Scan for the cell matching the given text and deliver its (x, y) coordinate at center. 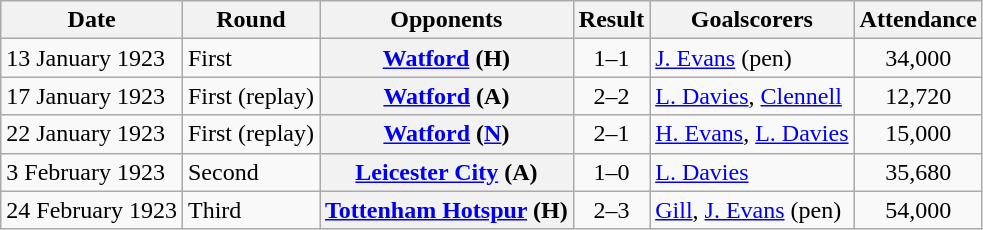
1–0 (611, 172)
Gill, J. Evans (pen) (752, 210)
Watford (A) (447, 96)
34,000 (918, 58)
15,000 (918, 134)
Watford (H) (447, 58)
35,680 (918, 172)
54,000 (918, 210)
1–1 (611, 58)
Leicester City (A) (447, 172)
Round (250, 20)
Third (250, 210)
12,720 (918, 96)
L. Davies (752, 172)
2–1 (611, 134)
2–2 (611, 96)
2–3 (611, 210)
Date (92, 20)
J. Evans (pen) (752, 58)
Second (250, 172)
3 February 1923 (92, 172)
First (250, 58)
H. Evans, L. Davies (752, 134)
Watford (N) (447, 134)
Opponents (447, 20)
Tottenham Hotspur (H) (447, 210)
L. Davies, Clennell (752, 96)
24 February 1923 (92, 210)
Goalscorers (752, 20)
17 January 1923 (92, 96)
Attendance (918, 20)
22 January 1923 (92, 134)
13 January 1923 (92, 58)
Result (611, 20)
